Search for the cell housing the specified text and yield its (x, y) center coordinate. 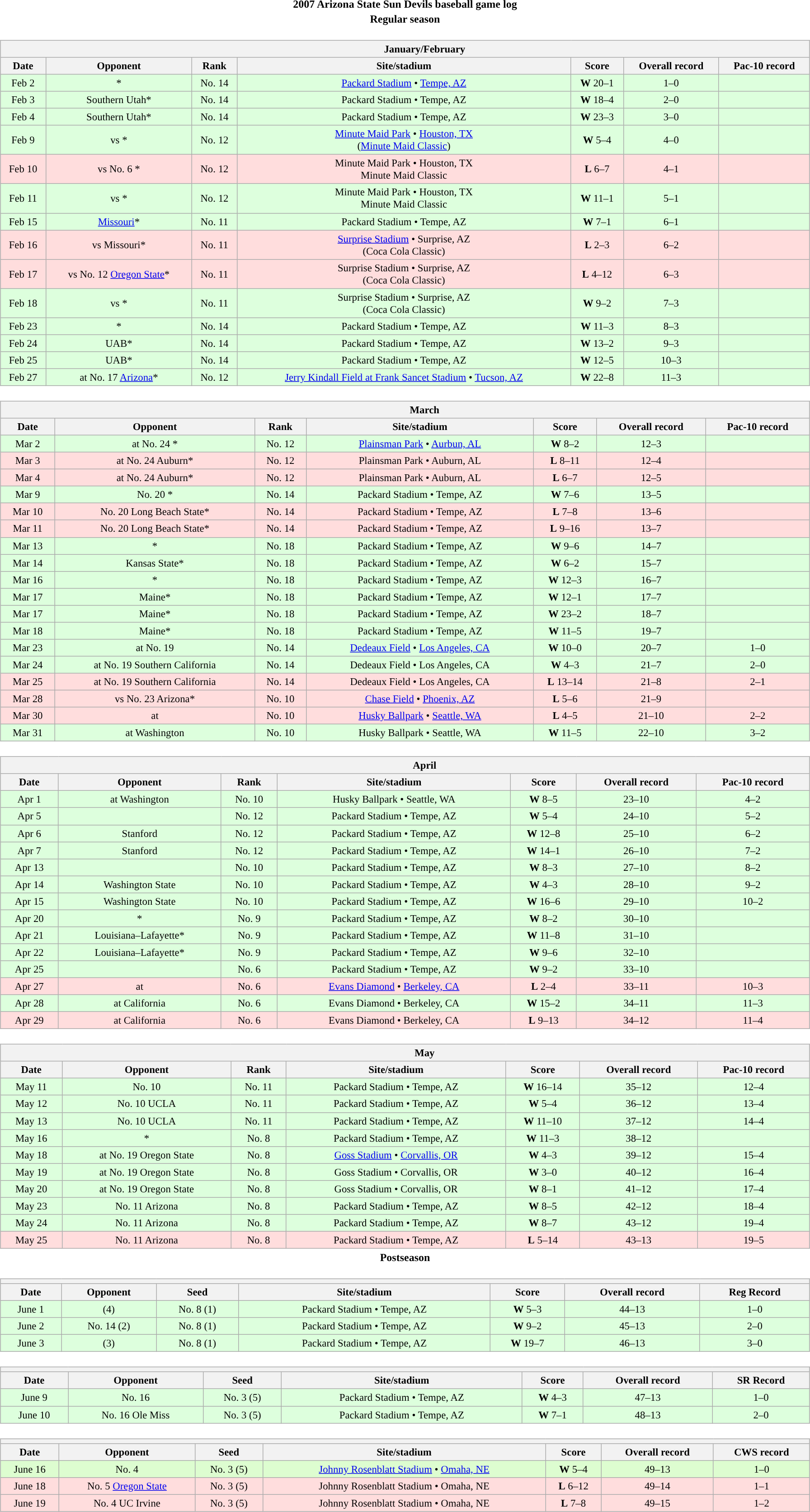
2–2 (758, 716)
May 24 (32, 1223)
Feb 11 (24, 198)
Feb 15 (24, 222)
13–7 (651, 529)
No. 16 Ole Miss (136, 1415)
(4) (109, 1309)
June 2 (31, 1326)
20–7 (651, 648)
at No. 19 (155, 648)
CWS record (761, 1452)
9–2 (753, 884)
48–13 (647, 1415)
Feb 4 (24, 117)
vs Missouri* (118, 245)
Apr 7 (29, 850)
June 16 (30, 1469)
vs No. 6 * (118, 169)
42–12 (638, 1206)
41–12 (638, 1189)
Mar 16 (28, 580)
39–12 (638, 1155)
Feb 23 (24, 326)
Feb 18 (24, 303)
W 7–6 (565, 495)
40–12 (638, 1172)
6–1 (671, 222)
Feb 2 (24, 83)
W 12–5 (597, 360)
Apr 22 (29, 952)
May (405, 1053)
Mar 13 (28, 546)
Missouri* (118, 222)
13–4 (753, 1104)
L 8–11 (565, 461)
Kansas State* (155, 563)
Apr 15 (29, 901)
Feb 17 (24, 274)
33–10 (636, 969)
49–15 (658, 1503)
Apr 21 (29, 936)
7–2 (753, 850)
Minute Maid Park • Houston, TX(Minute Maid Classic) (404, 140)
22–10 (651, 733)
12–3 (651, 444)
Mar 18 (28, 631)
43–12 (638, 1223)
Apr 25 (29, 969)
W 5–3 (527, 1309)
W 19–7 (527, 1343)
No. 5 Oregon State (127, 1486)
May 19 (32, 1172)
Mar 2 (28, 444)
Mar 28 (28, 699)
30–10 (636, 918)
Chase Field • Phoenix, AZ (420, 699)
L 2–4 (544, 986)
45–13 (632, 1326)
37–12 (638, 1121)
L 9–13 (544, 1021)
14–7 (651, 546)
35–12 (638, 1087)
Mar 14 (28, 563)
June 19 (30, 1503)
6–3 (671, 274)
14–4 (753, 1121)
W 10–0 (565, 648)
W 8–1 (542, 1189)
June 9 (34, 1398)
43–13 (638, 1240)
W 8–7 (542, 1223)
5–2 (753, 816)
19–7 (651, 631)
Reg Record (755, 1292)
13–6 (651, 512)
Apr 29 (29, 1021)
Mar 11 (28, 529)
24–10 (636, 816)
W 11–8 (544, 936)
March (405, 410)
Mar 9 (28, 495)
33–11 (636, 986)
15–7 (651, 563)
W 16–14 (542, 1087)
26–10 (636, 850)
44–13 (632, 1309)
vs No. 23 Arizona* (155, 699)
7–3 (671, 303)
Feb 16 (24, 245)
4–1 (671, 169)
10–2 (753, 901)
31–10 (636, 936)
11–4 (753, 1021)
W 23–2 (565, 614)
28–10 (636, 884)
1–2 (761, 1503)
38–12 (638, 1138)
Jerry Kindall Field at Frank Sancet Stadium • Tucson, AZ (404, 377)
Feb 27 (24, 377)
W 23–3 (597, 117)
46–13 (632, 1343)
4–2 (753, 799)
May 18 (32, 1155)
4–0 (671, 140)
Mar 24 (28, 665)
Mar 23 (28, 648)
W 18–4 (597, 100)
May 20 (32, 1189)
Mar 25 (28, 682)
19–4 (753, 1223)
No. 4 UC Irvine (127, 1503)
W 15–2 (544, 1003)
Apr 20 (29, 918)
Mar 10 (28, 512)
W 16–6 (544, 901)
L 5–14 (542, 1240)
Apr 27 (29, 986)
January/February (405, 49)
5–1 (671, 198)
18–4 (753, 1206)
49–13 (658, 1469)
32–10 (636, 952)
Feb 25 (24, 360)
June 3 (31, 1343)
16–4 (753, 1172)
W 13–2 (597, 343)
Mar 3 (28, 461)
L 4–5 (565, 716)
13–5 (651, 495)
June 10 (34, 1415)
17–7 (651, 597)
Feb 3 (24, 100)
Mar 31 (28, 733)
Feb 10 (24, 169)
Apr 13 (29, 867)
19–5 (753, 1240)
36–12 (638, 1104)
Plainsman Park • Aurbun, AL (420, 444)
vs No. 12 Oregon State* (118, 274)
W 12–1 (565, 597)
21–8 (651, 682)
3–2 (758, 733)
W 14–1 (544, 850)
W 22–8 (597, 377)
June 18 (30, 1486)
L 2–3 (597, 245)
(3) (109, 1343)
8–2 (753, 867)
23–10 (636, 799)
No. 20 * (155, 495)
34–12 (636, 1021)
L 13–14 (565, 682)
SR Record (761, 1380)
Feb 9 (24, 140)
at No. 17 Arizona* (118, 377)
Apr 5 (29, 816)
W 12–3 (565, 580)
47–13 (647, 1398)
L 9–16 (565, 529)
Apr 28 (29, 1003)
May 16 (32, 1138)
Apr 14 (29, 884)
49–14 (658, 1486)
8–3 (671, 326)
17–4 (753, 1189)
May 25 (32, 1240)
No. 16 (136, 1398)
21–10 (651, 716)
L 4–12 (597, 274)
No. 4 (127, 1469)
No. 14 (2) (109, 1326)
2–1 (758, 682)
34–11 (636, 1003)
W 20–1 (597, 83)
June 1 (31, 1309)
April (405, 765)
W 6–2 (565, 563)
27–10 (636, 867)
May 11 (32, 1087)
L 6–12 (574, 1486)
at No. 24 * (155, 444)
W 8–3 (544, 867)
Apr 1 (29, 799)
Feb 24 (24, 343)
W 11–1 (597, 198)
L 5–6 (565, 699)
15–4 (753, 1155)
29–10 (636, 901)
18–7 (651, 614)
21–9 (651, 699)
9–3 (671, 343)
Apr 6 (29, 833)
W 3–0 (542, 1172)
May 12 (32, 1104)
W 11–10 (542, 1121)
May 23 (32, 1206)
May 13 (32, 1121)
12–5 (651, 478)
16–7 (651, 580)
Mar 30 (28, 716)
21–7 (651, 665)
25–10 (636, 833)
W 12–8 (544, 833)
1–1 (761, 1486)
Mar 4 (28, 478)
